Determine the [x, y] coordinate at the center of the cell enclosing the given text.  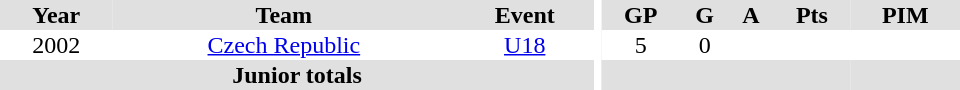
Year [56, 15]
Czech Republic [284, 45]
Pts [812, 15]
U18 [524, 45]
Event [524, 15]
Junior totals [297, 75]
0 [705, 45]
2002 [56, 45]
GP [641, 15]
A [752, 15]
5 [641, 45]
Team [284, 15]
PIM [905, 15]
G [705, 15]
